Extract the [X, Y] coordinate from the center of the cell holding the provided text.  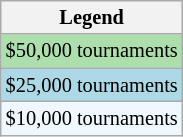
Legend [92, 17]
$50,000 tournaments [92, 51]
$25,000 tournaments [92, 85]
$10,000 tournaments [92, 118]
